From the cell containing the given text, extract its center point as (X, Y) coordinate. 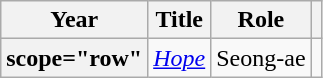
Year (74, 20)
Title (180, 20)
Role (261, 20)
Seong-ae (261, 58)
Hope (180, 58)
scope="row" (74, 58)
